Return [X, Y] of the center of cell containing provided text 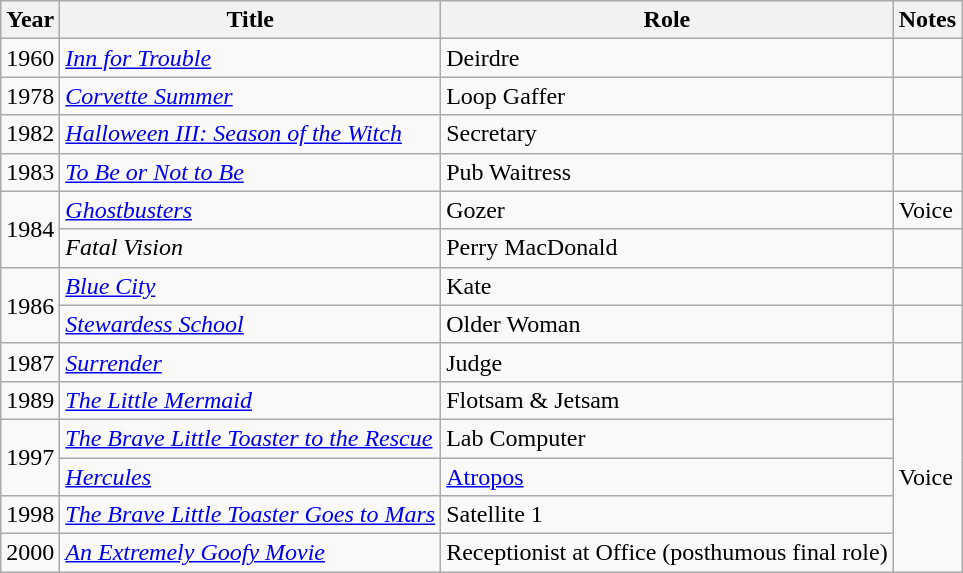
Lab Computer [668, 438]
Flotsam & Jetsam [668, 400]
1978 [30, 96]
Notes [927, 20]
1982 [30, 134]
Loop Gaffer [668, 96]
Stewardess School [250, 324]
1987 [30, 362]
The Brave Little Toaster Goes to Mars [250, 515]
Halloween III: Season of the Witch [250, 134]
Fatal Vision [250, 248]
1983 [30, 172]
2000 [30, 553]
Perry MacDonald [668, 248]
1997 [30, 457]
Pub Waitress [668, 172]
The Little Mermaid [250, 400]
1989 [30, 400]
1984 [30, 229]
To Be or Not to Be [250, 172]
Deirdre [668, 58]
Title [250, 20]
Blue City [250, 286]
Hercules [250, 477]
Receptionist at Office (posthumous final role) [668, 553]
An Extremely Goofy Movie [250, 553]
Corvette Summer [250, 96]
Atropos [668, 477]
Gozer [668, 210]
Kate [668, 286]
Year [30, 20]
Secretary [668, 134]
Satellite 1 [668, 515]
1986 [30, 305]
Surrender [250, 362]
The Brave Little Toaster to the Rescue [250, 438]
Judge [668, 362]
Older Woman [668, 324]
1998 [30, 515]
Inn for Trouble [250, 58]
1960 [30, 58]
Role [668, 20]
Ghostbusters [250, 210]
